For the text-containing cell, return its midpoint in [x, y] coordinate format. 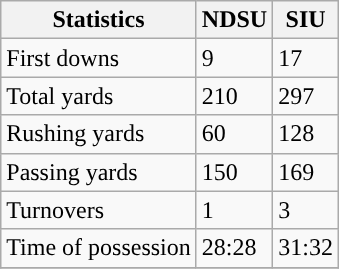
Turnovers [99, 210]
NDSU [234, 20]
Passing yards [99, 172]
31:32 [306, 248]
Rushing yards [99, 134]
SIU [306, 20]
9 [234, 58]
60 [234, 134]
Statistics [99, 20]
3 [306, 210]
297 [306, 96]
169 [306, 172]
150 [234, 172]
1 [234, 210]
210 [234, 96]
Total yards [99, 96]
128 [306, 134]
17 [306, 58]
Time of possession [99, 248]
First downs [99, 58]
28:28 [234, 248]
